Output the (X, Y) coordinate of the center of the cell containing the given text.  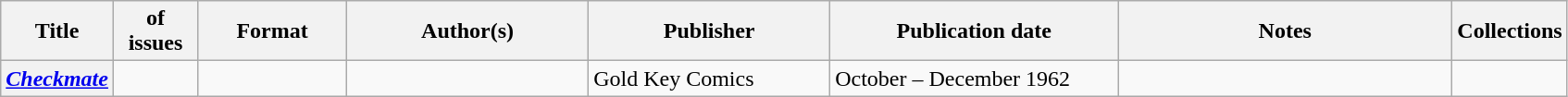
Format (272, 31)
Notes (1285, 31)
Publication date (974, 31)
Gold Key Comics (709, 79)
Collections (1510, 31)
October – December 1962 (974, 79)
Author(s) (468, 31)
of issues (156, 31)
Checkmate (57, 79)
Publisher (709, 31)
Title (57, 31)
